Determine the (X, Y) coordinate at the center of the cell enclosing the given text.  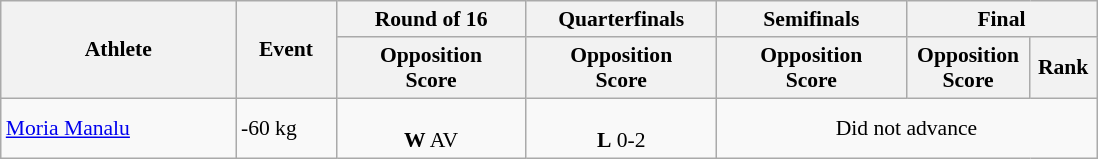
-60 kg (286, 128)
Final (1001, 19)
Moria Manalu (118, 128)
Did not advance (906, 128)
Rank (1064, 68)
Athlete (118, 50)
L 0-2 (621, 128)
Quarterfinals (621, 19)
Round of 16 (431, 19)
Semifinals (811, 19)
Event (286, 50)
W AV (431, 128)
